Provide the (X, Y) coordinate of the cell's center where the given text is located.  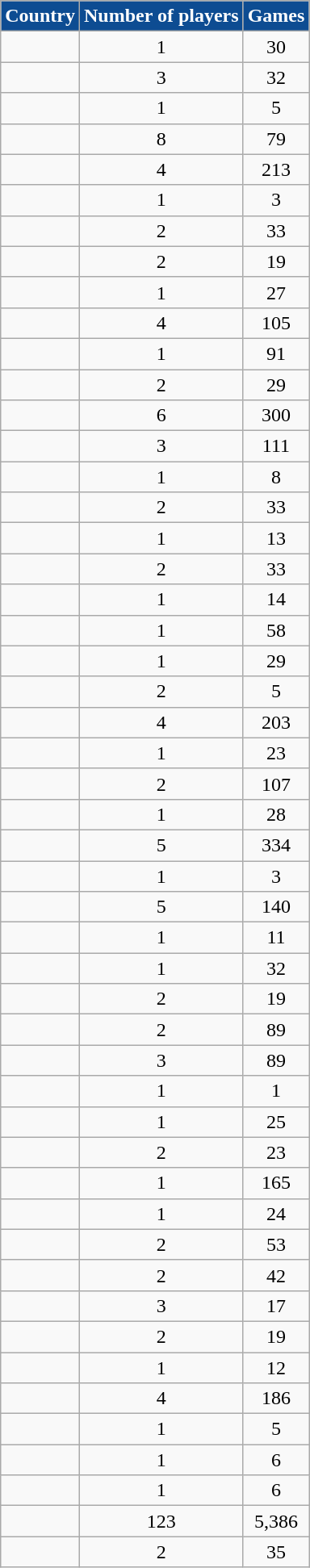
Number of players (161, 16)
Games (276, 16)
12 (276, 1368)
42 (276, 1275)
58 (276, 630)
91 (276, 353)
13 (276, 538)
35 (276, 1552)
334 (276, 845)
165 (276, 1183)
27 (276, 292)
300 (276, 416)
24 (276, 1214)
79 (276, 139)
107 (276, 784)
111 (276, 446)
17 (276, 1306)
123 (161, 1521)
213 (276, 169)
14 (276, 600)
25 (276, 1122)
28 (276, 814)
186 (276, 1399)
Country (40, 16)
53 (276, 1244)
30 (276, 47)
5,386 (276, 1521)
11 (276, 938)
203 (276, 722)
105 (276, 323)
140 (276, 907)
